Extract the (x, y) coordinate from the center of the cell holding the provided text.  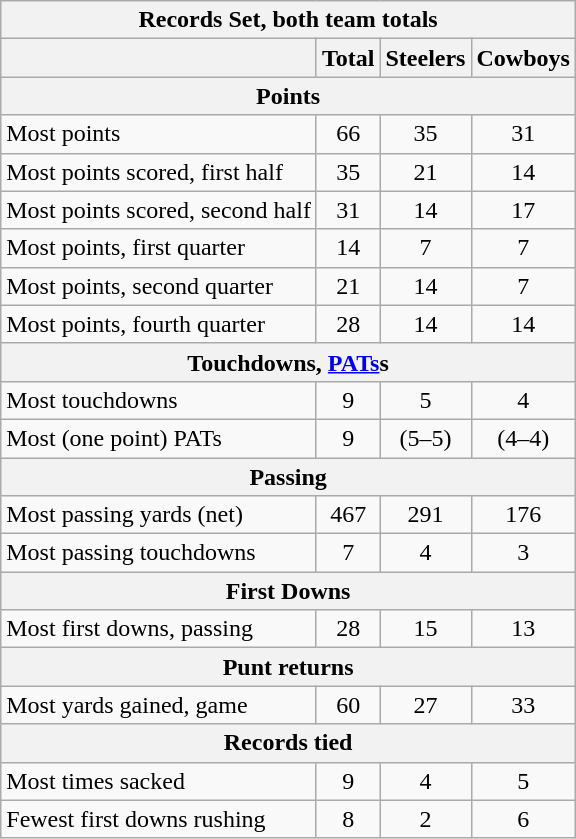
66 (348, 134)
Most first downs, passing (159, 629)
60 (348, 705)
(5–5) (426, 438)
First Downs (288, 591)
Records tied (288, 743)
Most points scored, second half (159, 210)
291 (426, 515)
2 (426, 819)
Most points, second quarter (159, 286)
Most passing touchdowns (159, 553)
Most yards gained, game (159, 705)
Most points scored, first half (159, 172)
Touchdowns, PATss (288, 362)
Total (348, 58)
Cowboys (523, 58)
Steelers (426, 58)
Punt returns (288, 667)
Passing (288, 477)
15 (426, 629)
Most points (159, 134)
Most points, first quarter (159, 248)
13 (523, 629)
176 (523, 515)
27 (426, 705)
Points (288, 96)
Fewest first downs rushing (159, 819)
Most passing yards (net) (159, 515)
8 (348, 819)
467 (348, 515)
(4–4) (523, 438)
17 (523, 210)
Most touchdowns (159, 400)
Most times sacked (159, 781)
Most (one point) PATs (159, 438)
6 (523, 819)
33 (523, 705)
Records Set, both team totals (288, 20)
Most points, fourth quarter (159, 324)
3 (523, 553)
